Determine the [x, y] coordinate at the center of the cell enclosing the given text.  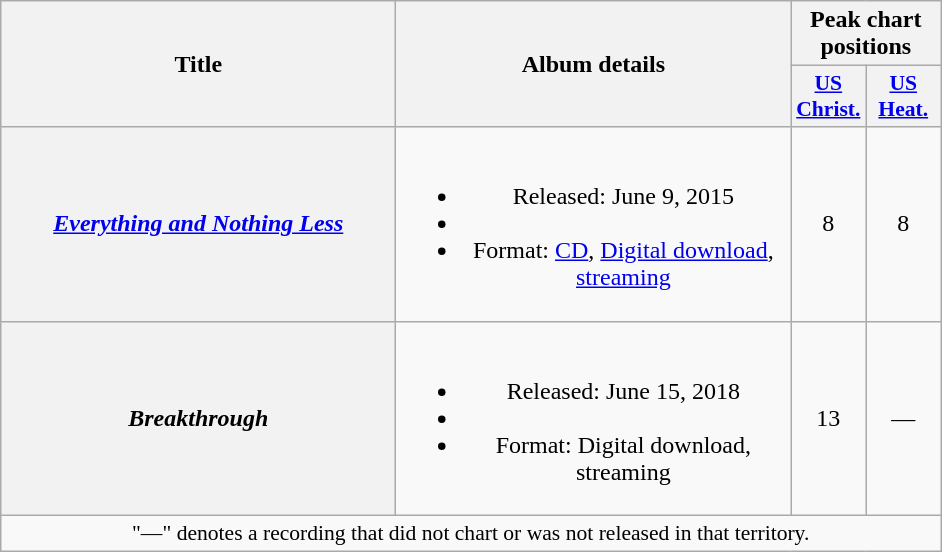
— [904, 418]
Album details [594, 64]
USChrist. [828, 96]
Released: June 15, 2018Format: Digital download, streaming [594, 418]
Everything and Nothing Less [198, 224]
Title [198, 64]
Peak chart positions [866, 34]
Breakthrough [198, 418]
13 [828, 418]
USHeat. [904, 96]
"—" denotes a recording that did not chart or was not released in that territory. [471, 533]
Released: June 9, 2015Format: CD, Digital download, streaming [594, 224]
